Extract the [x, y] coordinate from the center of the cell holding the provided text.  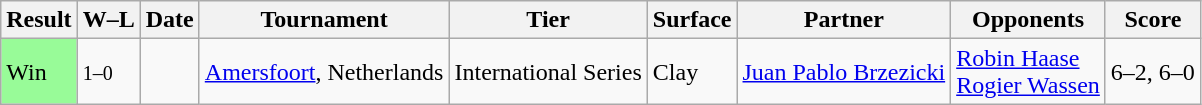
Tournament [324, 20]
Robin Haase Rogier Wassen [1028, 72]
Opponents [1028, 20]
Result [39, 20]
W–L [108, 20]
6–2, 6–0 [1152, 72]
Surface [692, 20]
Win [39, 72]
Amersfoort, Netherlands [324, 72]
1–0 [108, 72]
Clay [692, 72]
International Series [548, 72]
Date [170, 20]
Score [1152, 20]
Juan Pablo Brzezicki [844, 72]
Tier [548, 20]
Partner [844, 20]
